Pinpoint the cell where the given text exists, returning its [x, y] midpoint coordinate. 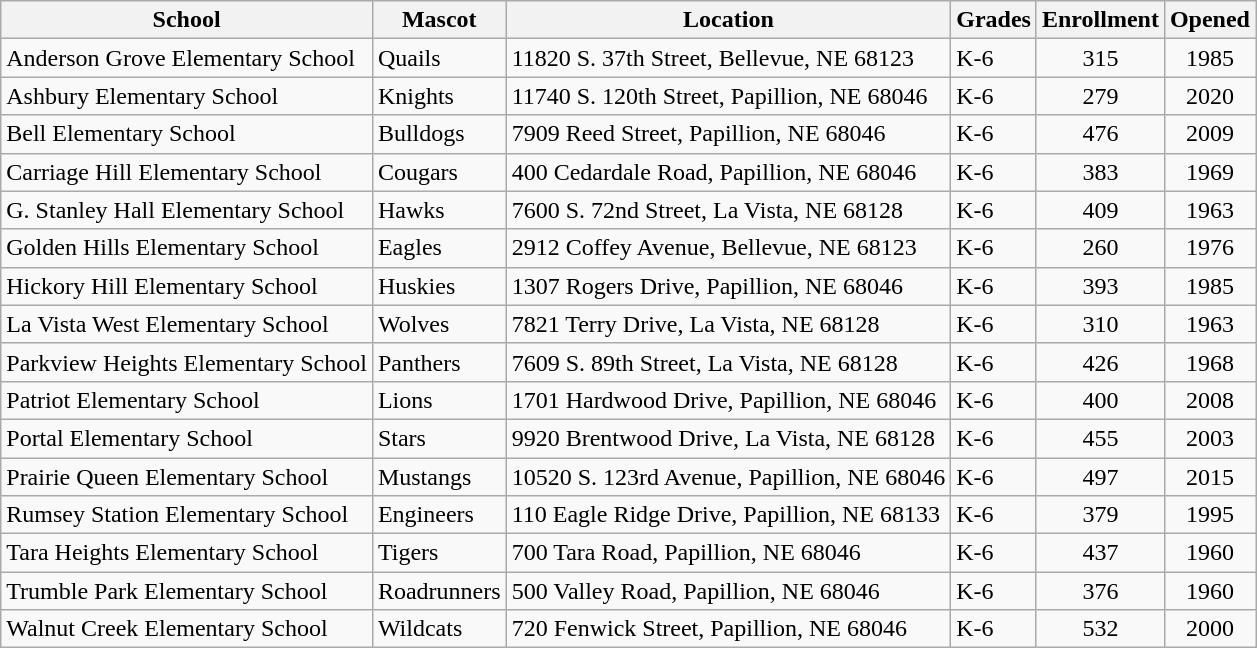
Bell Elementary School [187, 134]
400 [1100, 400]
455 [1100, 438]
437 [1100, 553]
1995 [1210, 515]
7821 Terry Drive, La Vista, NE 68128 [728, 324]
Hawks [439, 210]
700 Tara Road, Papillion, NE 68046 [728, 553]
Ashbury Elementary School [187, 96]
Stars [439, 438]
Opened [1210, 20]
Wolves [439, 324]
Carriage Hill Elementary School [187, 172]
11820 S. 37th Street, Bellevue, NE 68123 [728, 58]
G. Stanley Hall Elementary School [187, 210]
1976 [1210, 248]
497 [1100, 477]
393 [1100, 286]
9920 Brentwood Drive, La Vista, NE 68128 [728, 438]
11740 S. 120th Street, Papillion, NE 68046 [728, 96]
Cougars [439, 172]
Anderson Grove Elementary School [187, 58]
400 Cedardale Road, Papillion, NE 68046 [728, 172]
Wildcats [439, 629]
Panthers [439, 362]
500 Valley Road, Papillion, NE 68046 [728, 591]
Golden Hills Elementary School [187, 248]
2020 [1210, 96]
Rumsey Station Elementary School [187, 515]
2000 [1210, 629]
310 [1100, 324]
7600 S. 72nd Street, La Vista, NE 68128 [728, 210]
279 [1100, 96]
Lions [439, 400]
Hickory Hill Elementary School [187, 286]
2015 [1210, 477]
1307 Rogers Drive, Papillion, NE 68046 [728, 286]
379 [1100, 515]
376 [1100, 591]
Trumble Park Elementary School [187, 591]
Knights [439, 96]
260 [1100, 248]
476 [1100, 134]
7609 S. 89th Street, La Vista, NE 68128 [728, 362]
Bulldogs [439, 134]
Eagles [439, 248]
Mustangs [439, 477]
Tara Heights Elementary School [187, 553]
Huskies [439, 286]
10520 S. 123rd Avenue, Papillion, NE 68046 [728, 477]
2009 [1210, 134]
Quails [439, 58]
La Vista West Elementary School [187, 324]
Engineers [439, 515]
315 [1100, 58]
720 Fenwick Street, Papillion, NE 68046 [728, 629]
1968 [1210, 362]
110 Eagle Ridge Drive, Papillion, NE 68133 [728, 515]
Enrollment [1100, 20]
Patriot Elementary School [187, 400]
Walnut Creek Elementary School [187, 629]
Location [728, 20]
7909 Reed Street, Papillion, NE 68046 [728, 134]
Tigers [439, 553]
Mascot [439, 20]
Roadrunners [439, 591]
1701 Hardwood Drive, Papillion, NE 68046 [728, 400]
Prairie Queen Elementary School [187, 477]
School [187, 20]
532 [1100, 629]
Parkview Heights Elementary School [187, 362]
Grades [994, 20]
2003 [1210, 438]
Portal Elementary School [187, 438]
2008 [1210, 400]
409 [1100, 210]
2912 Coffey Avenue, Bellevue, NE 68123 [728, 248]
426 [1100, 362]
1969 [1210, 172]
383 [1100, 172]
